Identify which cell holds the provided text, then report its [X, Y] central coordinate. 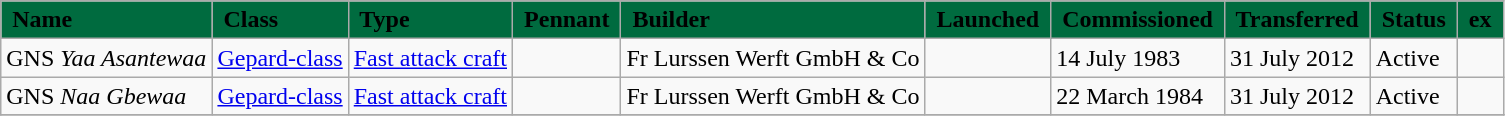
Commissioned [1138, 20]
Pennant [567, 20]
Builder [773, 20]
22 March 1984 [1138, 96]
GNS Yaa Asantewaa [106, 58]
Launched [988, 20]
14 July 1983 [1138, 58]
Transferred [1297, 20]
Name [106, 20]
Status [1414, 20]
ex [1480, 20]
GNS Naa Gbewaa [106, 96]
Type [430, 20]
Class [280, 20]
